Detect which cell encompasses the target text, then output its (X, Y) center coordinate. 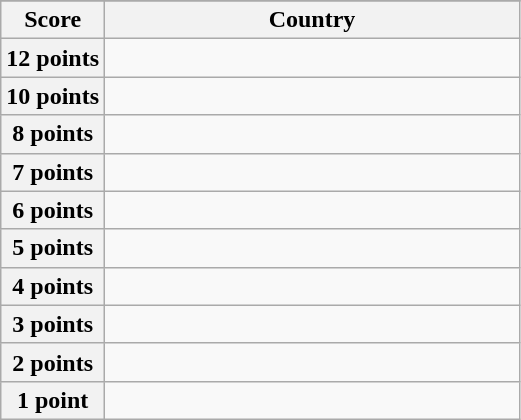
8 points (53, 134)
Score (53, 20)
1 point (53, 400)
12 points (53, 58)
Country (312, 20)
6 points (53, 210)
5 points (53, 248)
7 points (53, 172)
3 points (53, 324)
10 points (53, 96)
4 points (53, 286)
2 points (53, 362)
